Pinpoint the cell where the given text exists, returning its (X, Y) midpoint coordinate. 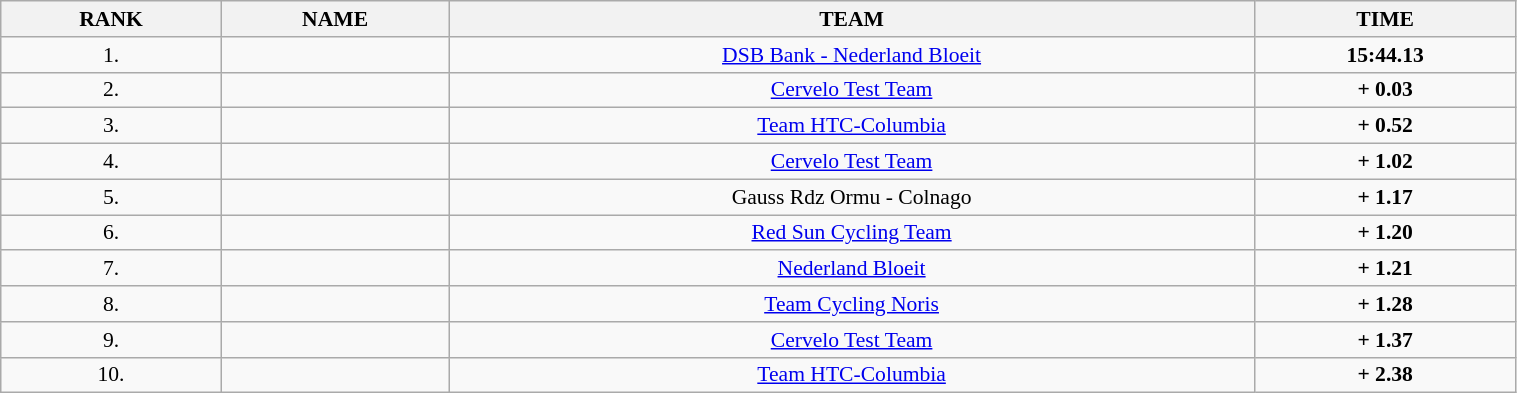
15:44.13 (1385, 55)
+ 1.37 (1385, 340)
+ 1.02 (1385, 162)
Nederland Bloeit (852, 269)
TIME (1385, 19)
+ 2.38 (1385, 375)
Red Sun Cycling Team (852, 233)
+ 0.52 (1385, 126)
7. (111, 269)
Team Cycling Noris (852, 304)
+ 1.21 (1385, 269)
DSB Bank - Nederland Bloeit (852, 55)
8. (111, 304)
3. (111, 126)
10. (111, 375)
9. (111, 340)
+ 1.20 (1385, 233)
5. (111, 197)
Gauss Rdz Ormu - Colnago (852, 197)
4. (111, 162)
2. (111, 90)
1. (111, 55)
RANK (111, 19)
+ 1.17 (1385, 197)
+ 0.03 (1385, 90)
NAME (335, 19)
+ 1.28 (1385, 304)
6. (111, 233)
TEAM (852, 19)
